Identify which cell holds the provided text, then report its (x, y) central coordinate. 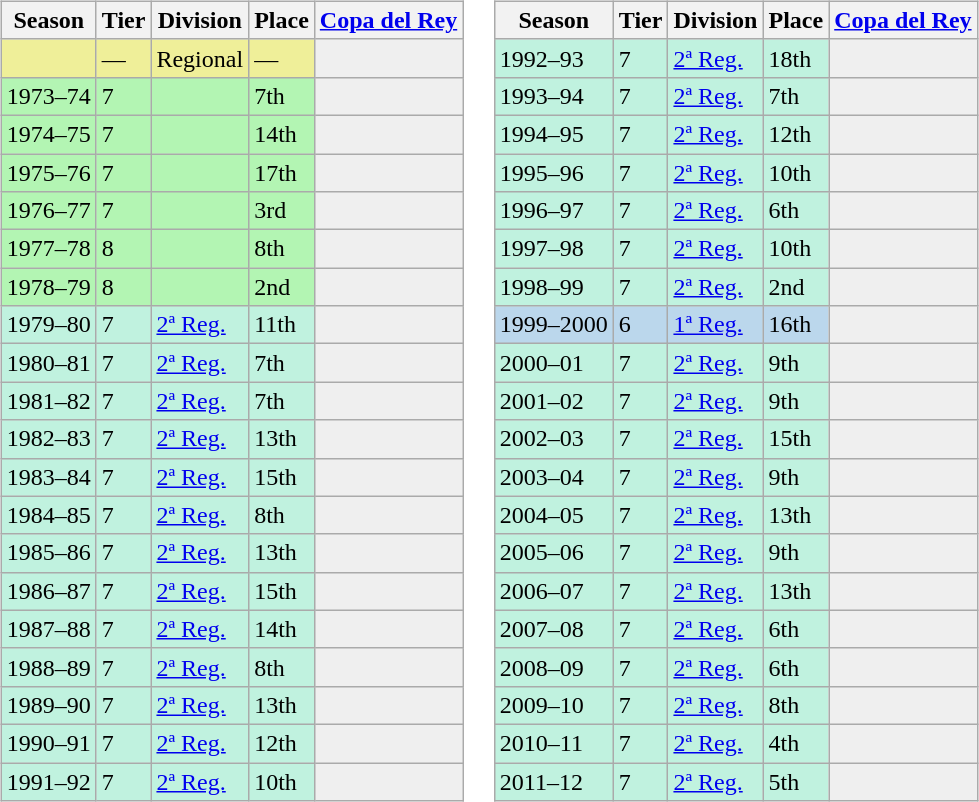
2005–06 (554, 553)
2006–07 (554, 591)
5th (796, 781)
1983–84 (48, 477)
1978–79 (48, 287)
Regional (200, 58)
2007–08 (554, 629)
2008–09 (554, 667)
3rd (282, 211)
1995–96 (554, 173)
1979–80 (48, 325)
16th (796, 325)
1985–86 (48, 553)
1977–78 (48, 249)
18th (796, 58)
17th (282, 173)
1976–77 (48, 211)
1973–74 (48, 96)
1992–93 (554, 58)
2004–05 (554, 515)
1986–87 (48, 591)
1991–92 (48, 781)
1989–90 (48, 705)
2010–11 (554, 743)
1999–2000 (554, 325)
1987–88 (48, 629)
1980–81 (48, 363)
4th (796, 743)
1994–95 (554, 134)
1981–82 (48, 401)
1982–83 (48, 439)
1998–99 (554, 287)
1984–85 (48, 515)
1974–75 (48, 134)
11th (282, 325)
1996–97 (554, 211)
2002–03 (554, 439)
6 (640, 325)
1975–76 (48, 173)
1993–94 (554, 96)
1988–89 (48, 667)
2009–10 (554, 705)
1997–98 (554, 249)
2001–02 (554, 401)
2011–12 (554, 781)
1990–91 (48, 743)
1ª Reg. (716, 325)
2003–04 (554, 477)
2000–01 (554, 363)
